From the cell containing the given text, extract its center point as (x, y) coordinate. 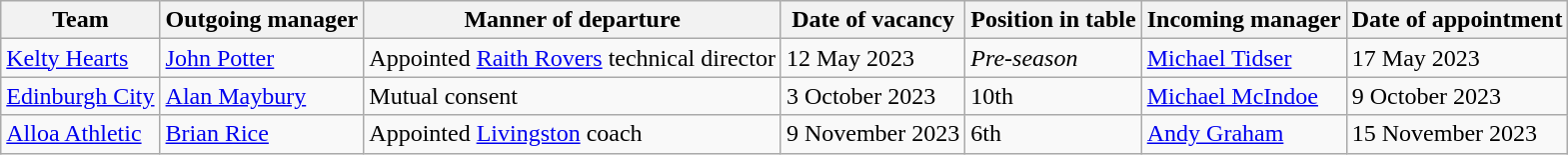
Edinburgh City (80, 96)
Michael McIndoe (1243, 96)
12 May 2023 (872, 58)
15 November 2023 (1457, 134)
Mutual consent (573, 96)
9 October 2023 (1457, 96)
Position in table (1053, 20)
Pre-season (1053, 58)
Alloa Athletic (80, 134)
Appointed Raith Rovers technical director (573, 58)
Outgoing manager (262, 20)
Team (80, 20)
Date of vacancy (872, 20)
Appointed Livingston coach (573, 134)
9 November 2023 (872, 134)
6th (1053, 134)
Manner of departure (573, 20)
Michael Tidser (1243, 58)
Kelty Hearts (80, 58)
10th (1053, 96)
Incoming manager (1243, 20)
Date of appointment (1457, 20)
Brian Rice (262, 134)
17 May 2023 (1457, 58)
Andy Graham (1243, 134)
Alan Maybury (262, 96)
John Potter (262, 58)
3 October 2023 (872, 96)
